Determine the (x, y) coordinate at the center of the cell enclosing the given text.  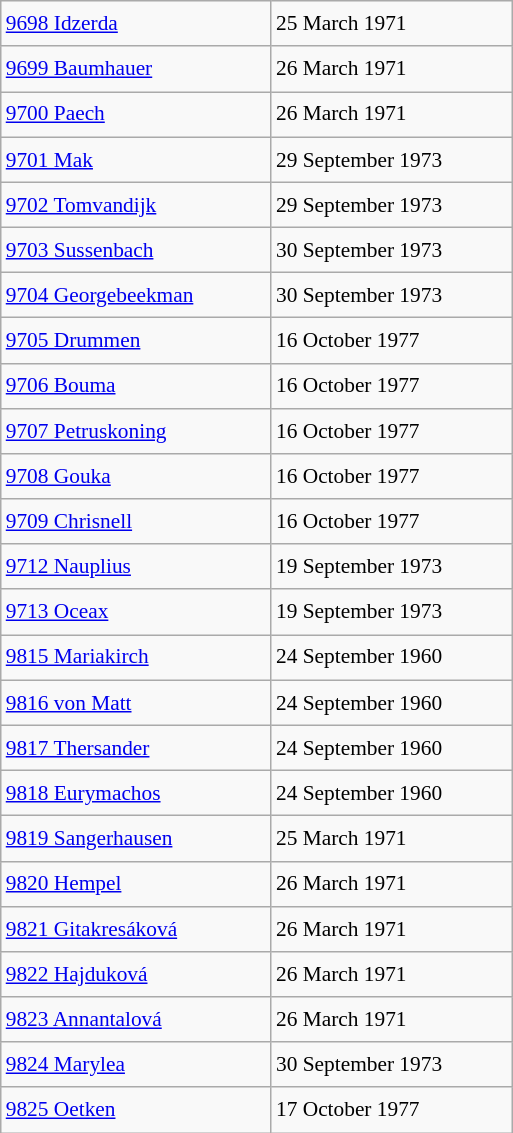
9709 Chrisnell (136, 522)
9822 Hajduková (136, 974)
9699 Baumhauer (136, 68)
9712 Nauplius (136, 566)
9820 Hempel (136, 884)
9705 Drummen (136, 340)
9703 Sussenbach (136, 250)
9819 Sangerhausen (136, 838)
9700 Paech (136, 114)
9704 Georgebeekman (136, 296)
9707 Petruskoning (136, 430)
9818 Eurymachos (136, 792)
9701 Mak (136, 160)
9825 Oetken (136, 1110)
17 October 1977 (392, 1110)
9824 Marylea (136, 1064)
9713 Oceax (136, 612)
9821 Gitakresáková (136, 928)
9702 Tomvandijk (136, 204)
9815 Mariakirch (136, 658)
9706 Bouma (136, 386)
9708 Gouka (136, 476)
9816 von Matt (136, 702)
9817 Thersander (136, 748)
9698 Idzerda (136, 24)
9823 Annantalová (136, 1020)
